Scan for the cell matching the given text and deliver its [X, Y] coordinate at center. 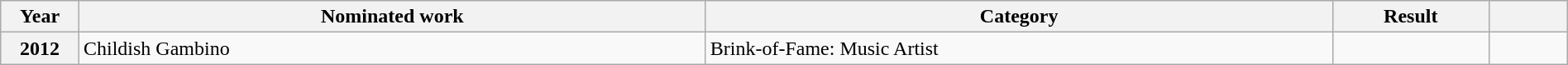
Childish Gambino [392, 48]
2012 [40, 48]
Nominated work [392, 17]
Category [1019, 17]
Result [1411, 17]
Year [40, 17]
Brink-of-Fame: Music Artist [1019, 48]
